Capture the cell that displays the provided text and extract its (X, Y) central coordinate. 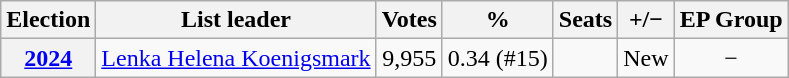
Seats (585, 20)
2024 (48, 58)
% (498, 20)
9,955 (409, 58)
− (731, 58)
EP Group (731, 20)
0.34 (#15) (498, 58)
New (646, 58)
Lenka Helena Koenigsmark (236, 58)
Election (48, 20)
+/− (646, 20)
List leader (236, 20)
Votes (409, 20)
